Find where the given text appears and provide that cell's center as (X, Y) coordinate. 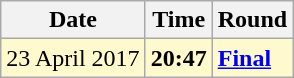
Round (252, 20)
Date (73, 20)
23 April 2017 (73, 58)
20:47 (178, 58)
Final (252, 58)
Time (178, 20)
